Return the [X, Y] coordinate for the center point of the cell that contains the specified text.  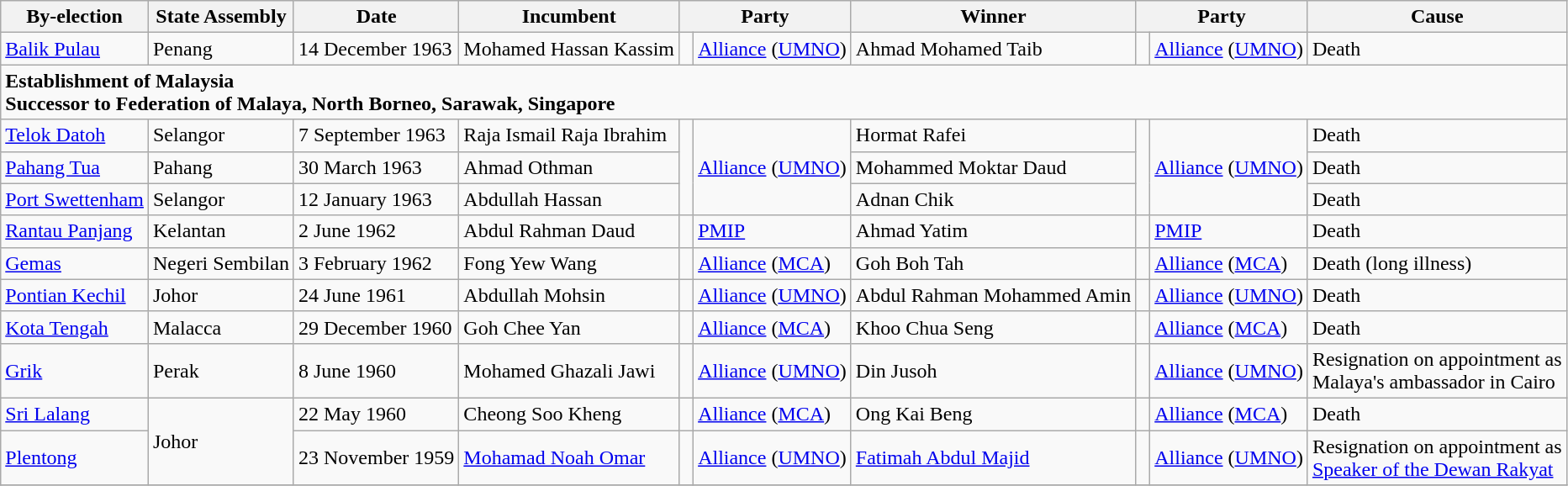
8 June 1960 [376, 370]
Grik [75, 370]
Abdullah Hassan [569, 199]
Malacca [220, 327]
Abdul Rahman Mohammed Amin [993, 295]
24 June 1961 [376, 295]
Resignation on appointment as Malaya's ambassador in Cairo [1437, 370]
Abdullah Mohsin [569, 295]
Kelantan [220, 231]
Incumbent [569, 17]
Cause [1437, 17]
State Assembly [220, 17]
Perak [220, 370]
3 February 1962 [376, 263]
14 December 1963 [376, 49]
Pontian Kechil [75, 295]
Gemas [75, 263]
Establishment of Malaysia Successor to Federation of Malaya, North Borneo, Sarawak, Singapore [784, 92]
Goh Boh Tah [993, 263]
Date [376, 17]
Winner [993, 17]
2 June 1962 [376, 231]
Ong Kai Beng [993, 414]
Sri Lalang [75, 414]
Mohamed Ghazali Jawi [569, 370]
Hormat Rafei [993, 135]
By-election [75, 17]
29 December 1960 [376, 327]
Ahmad Mohamed Taib [993, 49]
Cheong Soo Kheng [569, 414]
Negeri Sembilan [220, 263]
Goh Chee Yan [569, 327]
22 May 1960 [376, 414]
Port Swettenham [75, 199]
Pahang [220, 167]
Penang [220, 49]
Fong Yew Wang [569, 263]
Death (long illness) [1437, 263]
23 November 1959 [376, 457]
Ahmad Yatim [993, 231]
Din Jusoh [993, 370]
Balik Pulau [75, 49]
Plentong [75, 457]
Raja Ismail Raja Ibrahim [569, 135]
7 September 1963 [376, 135]
Mohammed Moktar Daud [993, 167]
Resignation on appointment as Speaker of the Dewan Rakyat [1437, 457]
Mohamad Noah Omar [569, 457]
12 January 1963 [376, 199]
Telok Datoh [75, 135]
Mohamed Hassan Kassim [569, 49]
Rantau Panjang [75, 231]
30 March 1963 [376, 167]
Pahang Tua [75, 167]
Kota Tengah [75, 327]
Adnan Chik [993, 199]
Abdul Rahman Daud [569, 231]
Fatimah Abdul Majid [993, 457]
Ahmad Othman [569, 167]
Khoo Chua Seng [993, 327]
